For the text-containing cell, return its midpoint in (X, Y) coordinate format. 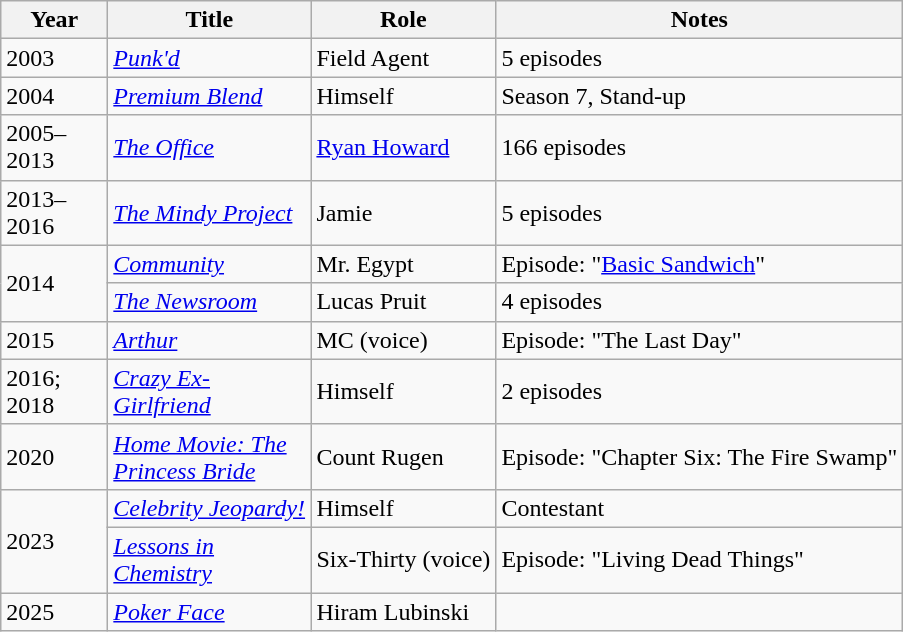
Arthur (210, 340)
2016; 2018 (54, 392)
2023 (54, 540)
Episode: "Living Dead Things" (700, 560)
2015 (54, 340)
2025 (54, 611)
Poker Face (210, 611)
Title (210, 20)
The Mindy Project (210, 212)
2004 (54, 96)
Premium Blend (210, 96)
Episode: "Basic Sandwich" (700, 264)
4 episodes (700, 302)
Punk'd (210, 58)
Lucas Pruit (404, 302)
2020 (54, 456)
2003 (54, 58)
166 episodes (700, 148)
Episode: "The Last Day" (700, 340)
Six-Thirty (voice) (404, 560)
Contestant (700, 508)
2014 (54, 283)
The Office (210, 148)
Hiram Lubinski (404, 611)
Community (210, 264)
Season 7, Stand-up (700, 96)
Home Movie: The Princess Bride (210, 456)
Episode: "Chapter Six: The Fire Swamp" (700, 456)
Notes (700, 20)
MC (voice) (404, 340)
Mr. Egypt (404, 264)
Celebrity Jeopardy! (210, 508)
Year (54, 20)
Role (404, 20)
2005–2013 (54, 148)
Lessons in Chemistry (210, 560)
2013–2016 (54, 212)
Ryan Howard (404, 148)
The Newsroom (210, 302)
Field Agent (404, 58)
Crazy Ex-Girlfriend (210, 392)
Jamie (404, 212)
Count Rugen (404, 456)
2 episodes (700, 392)
